Scan for the cell matching the given text and deliver its [X, Y] coordinate at center. 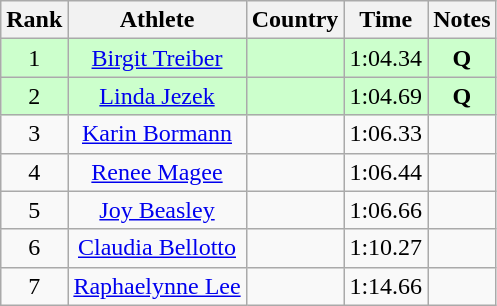
Raphaelynne Lee [157, 286]
1:06.44 [386, 172]
3 [34, 134]
1:14.66 [386, 286]
Time [386, 20]
1:04.69 [386, 96]
7 [34, 286]
Athlete [157, 20]
1:06.66 [386, 210]
1:10.27 [386, 248]
4 [34, 172]
Country [295, 20]
5 [34, 210]
1:04.34 [386, 58]
Birgit Treiber [157, 58]
1 [34, 58]
Rank [34, 20]
6 [34, 248]
Notes [462, 20]
1:06.33 [386, 134]
2 [34, 96]
Renee Magee [157, 172]
Joy Beasley [157, 210]
Claudia Bellotto [157, 248]
Linda Jezek [157, 96]
Karin Bormann [157, 134]
